Scan for the cell matching the given text and deliver its (X, Y) coordinate at center. 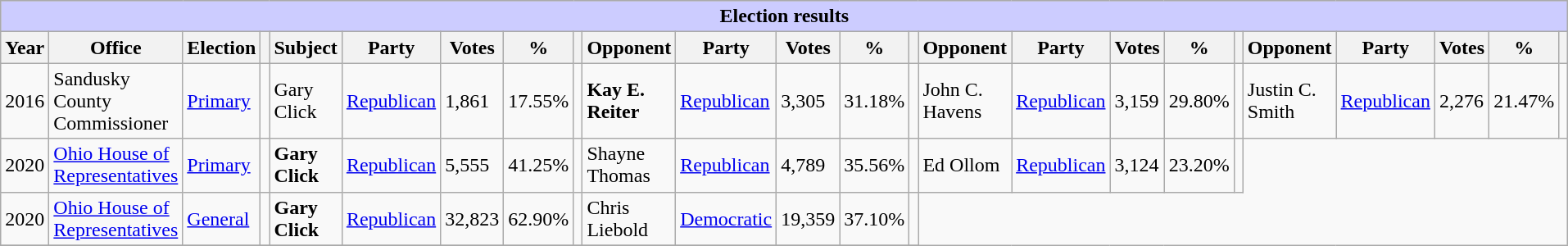
3,124 (1137, 166)
62.90% (539, 218)
2016 (25, 101)
23.20% (1199, 166)
37.10% (875, 218)
32,823 (472, 218)
Subject (306, 48)
Election results (785, 16)
21.47% (1524, 101)
1,861 (472, 101)
Office (116, 48)
29.80% (1199, 101)
Shayne Thomas (629, 166)
Election (221, 48)
2,276 (1462, 101)
Year (25, 48)
3,305 (808, 101)
3,159 (1137, 101)
Ed Ollom (965, 166)
35.56% (875, 166)
Chris Liebold (629, 218)
17.55% (539, 101)
Justin C. Smith (1289, 101)
General (221, 218)
19,359 (808, 218)
Sandusky County Commissioner (116, 101)
31.18% (875, 101)
Democratic (726, 218)
Kay E. Reiter (629, 101)
41.25% (539, 166)
John C. Havens (965, 101)
5,555 (472, 166)
4,789 (808, 166)
